Detect which cell encompasses the target text, then output its (X, Y) center coordinate. 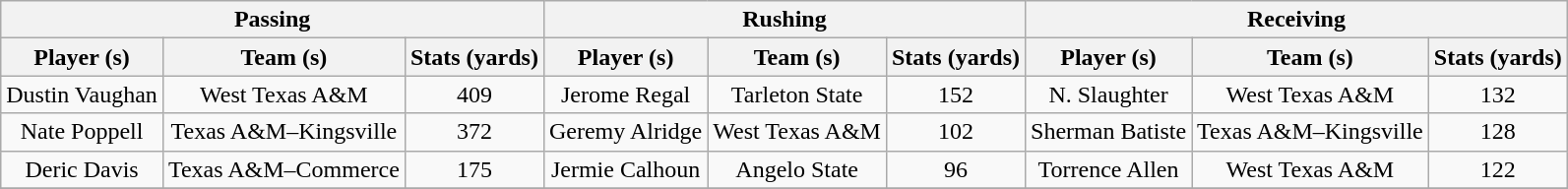
152 (955, 94)
Sherman Batiste (1108, 132)
Jermie Calhoun (625, 169)
Texas A&M–Commerce (283, 169)
96 (955, 169)
Receiving (1297, 20)
Nate Poppell (83, 132)
122 (1498, 169)
Jerome Regal (625, 94)
N. Slaughter (1108, 94)
Passing (273, 20)
Tarleton State (797, 94)
Torrence Allen (1108, 169)
128 (1498, 132)
372 (474, 132)
409 (474, 94)
Dustin Vaughan (83, 94)
Rushing (784, 20)
Geremy Alridge (625, 132)
132 (1498, 94)
Angelo State (797, 169)
175 (474, 169)
Deric Davis (83, 169)
102 (955, 132)
